For the text-containing cell, return its midpoint in (x, y) coordinate format. 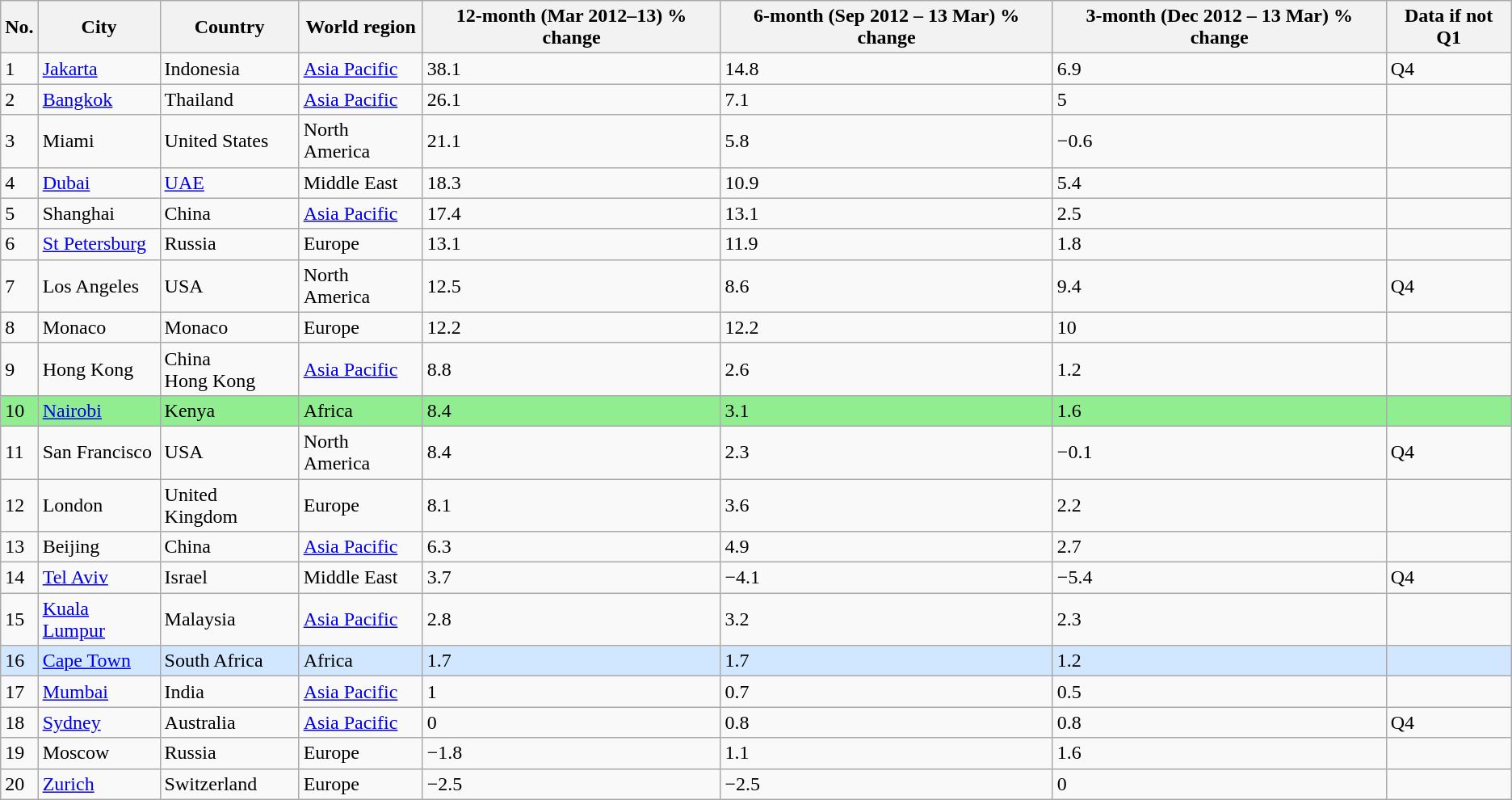
3.2 (887, 619)
Dubai (99, 183)
United Kingdom (229, 504)
Hong Kong (99, 368)
20 (19, 784)
5.8 (887, 141)
Nairobi (99, 411)
−4.1 (887, 578)
ChinaHong Kong (229, 368)
8.1 (572, 504)
Zurich (99, 784)
Miami (99, 141)
12-month (Mar 2012–13) % change (572, 27)
Jakarta (99, 69)
Sydney (99, 722)
−5.4 (1220, 578)
18 (19, 722)
8.6 (887, 286)
10.9 (887, 183)
26.1 (572, 99)
UAE (229, 183)
3-month (Dec 2012 – 13 Mar) % change (1220, 27)
9.4 (1220, 286)
16 (19, 661)
38.1 (572, 69)
13 (19, 547)
6.3 (572, 547)
5.4 (1220, 183)
City (99, 27)
Malaysia (229, 619)
Kuala Lumpur (99, 619)
21.1 (572, 141)
Mumbai (99, 692)
2.5 (1220, 213)
6-month (Sep 2012 – 13 Mar) % change (887, 27)
2.8 (572, 619)
17 (19, 692)
14 (19, 578)
St Petersburg (99, 244)
4 (19, 183)
7.1 (887, 99)
2.6 (887, 368)
3.6 (887, 504)
−0.6 (1220, 141)
11.9 (887, 244)
3.1 (887, 411)
Los Angeles (99, 286)
2 (19, 99)
Country (229, 27)
19 (19, 753)
India (229, 692)
1.1 (887, 753)
8 (19, 327)
Moscow (99, 753)
Cape Town (99, 661)
−0.1 (1220, 453)
No. (19, 27)
0.7 (887, 692)
2.2 (1220, 504)
Shanghai (99, 213)
World region (360, 27)
Kenya (229, 411)
2.7 (1220, 547)
3.7 (572, 578)
Switzerland (229, 784)
1.8 (1220, 244)
9 (19, 368)
Indonesia (229, 69)
Tel Aviv (99, 578)
12.5 (572, 286)
6.9 (1220, 69)
Bangkok (99, 99)
South Africa (229, 661)
6 (19, 244)
London (99, 504)
17.4 (572, 213)
Thailand (229, 99)
Data if not Q1 (1449, 27)
7 (19, 286)
18.3 (572, 183)
14.8 (887, 69)
0.5 (1220, 692)
4.9 (887, 547)
United States (229, 141)
Israel (229, 578)
−1.8 (572, 753)
Beijing (99, 547)
San Francisco (99, 453)
8.8 (572, 368)
3 (19, 141)
15 (19, 619)
12 (19, 504)
11 (19, 453)
Australia (229, 722)
